Identify which cell holds the provided text, then report its [x, y] central coordinate. 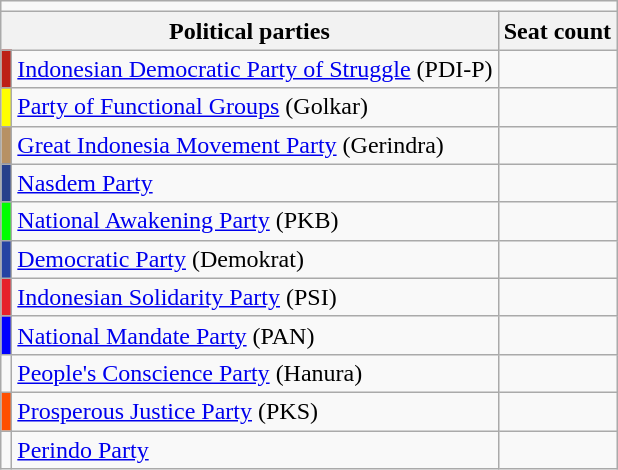
Nasdem Party [255, 183]
Perindo Party [255, 449]
National Awakening Party (PKB) [255, 221]
Prosperous Justice Party (PKS) [255, 411]
Party of Functional Groups (Golkar) [255, 107]
Great Indonesia Movement Party (Gerindra) [255, 145]
Indonesian Democratic Party of Struggle (PDI-P) [255, 69]
People's Conscience Party (Hanura) [255, 373]
Political parties [250, 31]
Democratic Party (Demokrat) [255, 259]
Seat count [557, 31]
Indonesian Solidarity Party (PSI) [255, 297]
National Mandate Party (PAN) [255, 335]
